Pinpoint the cell where the given text exists, returning its (x, y) midpoint coordinate. 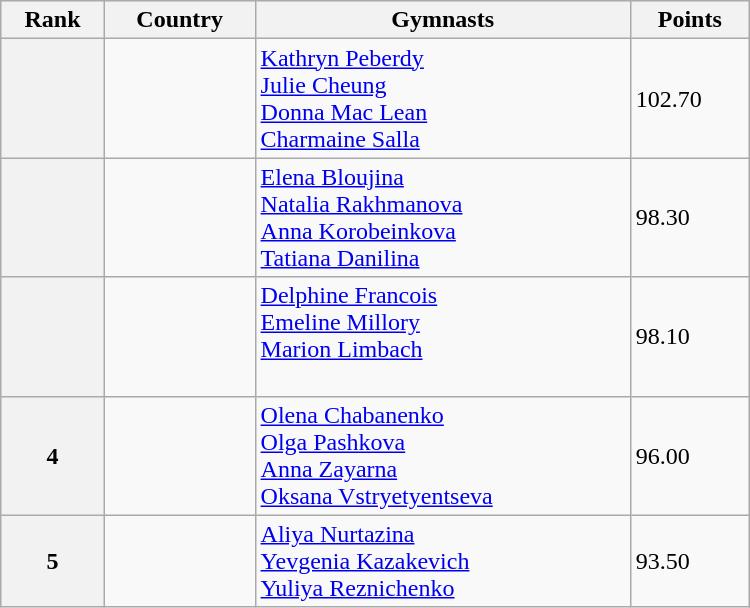
Aliya NurtazinaYevgenia KazakevichYuliya Reznichenko (442, 561)
102.70 (690, 98)
Points (690, 20)
Elena BloujinaNatalia RakhmanovaAnna Korobeinkova Tatiana Danilina (442, 218)
Rank (53, 20)
96.00 (690, 456)
98.10 (690, 336)
Kathryn PeberdyJulie CheungDonna Mac LeanCharmaine Salla (442, 98)
Country (180, 20)
Delphine FrancoisEmeline MilloryMarion Limbach (442, 336)
4 (53, 456)
98.30 (690, 218)
Olena ChabanenkoOlga PashkovaAnna ZayarnaOksana Vstryetyentseva (442, 456)
5 (53, 561)
Gymnasts (442, 20)
93.50 (690, 561)
